Identify which cell holds the provided text, then report its (X, Y) central coordinate. 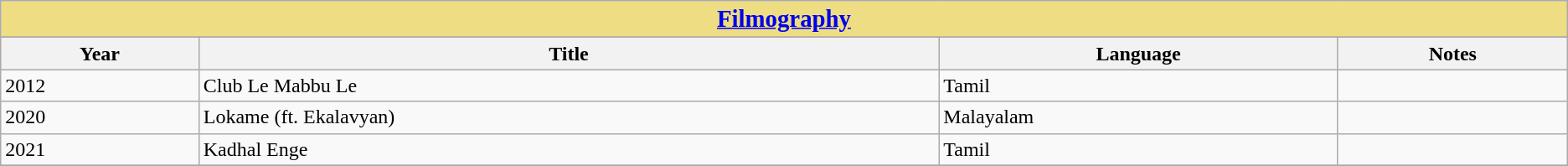
Kadhal Enge (569, 149)
Malayalam (1139, 117)
Filmography (784, 19)
Year (100, 54)
Title (569, 54)
2021 (100, 149)
Lokame (ft. Ekalavyan) (569, 117)
Language (1139, 54)
Notes (1452, 54)
Club Le Mabbu Le (569, 86)
2020 (100, 117)
2012 (100, 86)
